Detect which cell encompasses the target text, then output its (x, y) center coordinate. 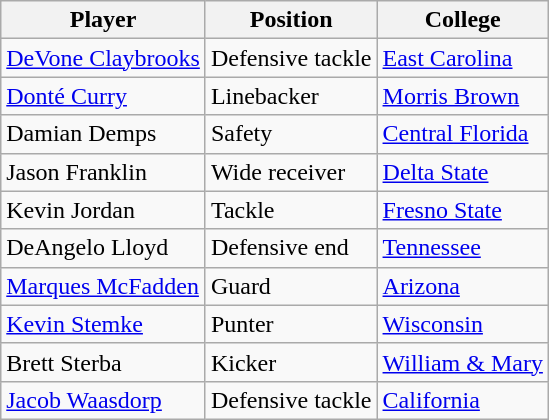
Kicker (291, 362)
DeAngelo Lloyd (104, 248)
Fresno State (462, 210)
Position (291, 20)
Safety (291, 134)
Donté Curry (104, 96)
Damian Demps (104, 134)
Arizona (462, 286)
Tackle (291, 210)
Kevin Stemke (104, 324)
Jason Franklin (104, 172)
Wisconsin (462, 324)
East Carolina (462, 58)
Morris Brown (462, 96)
Punter (291, 324)
Brett Sterba (104, 362)
Guard (291, 286)
DeVone Claybrooks (104, 58)
Tennessee (462, 248)
Delta State (462, 172)
Player (104, 20)
Defensive end (291, 248)
William & Mary (462, 362)
College (462, 20)
Wide receiver (291, 172)
Jacob Waasdorp (104, 400)
California (462, 400)
Linebacker (291, 96)
Marques McFadden (104, 286)
Kevin Jordan (104, 210)
Central Florida (462, 134)
